Search for the cell housing the specified text and yield its [x, y] center coordinate. 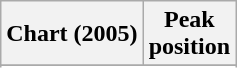
Peakposition [189, 34]
Chart (2005) [72, 34]
